Provide the (X, Y) coordinate of the cell's center where the given text is located.  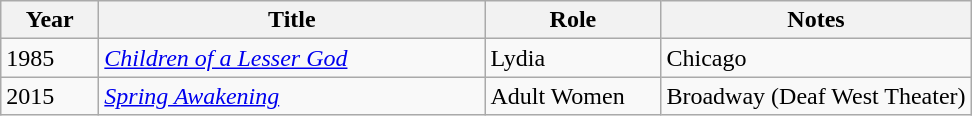
Spring Awakening (292, 96)
Notes (816, 20)
Role (573, 20)
Lydia (573, 58)
Year (50, 20)
Children of a Lesser God (292, 58)
Title (292, 20)
1985 (50, 58)
Chicago (816, 58)
Adult Women (573, 96)
Broadway (Deaf West Theater) (816, 96)
2015 (50, 96)
